Return (X, Y) of the center of cell containing provided text 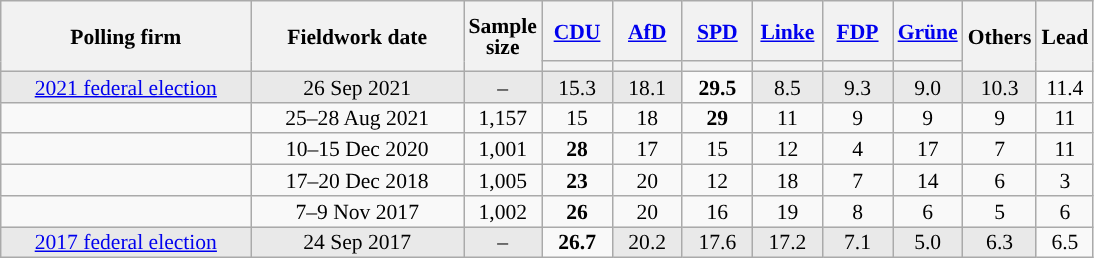
3 (1064, 180)
1,157 (503, 118)
18.1 (647, 86)
1,001 (503, 150)
10.3 (1000, 86)
17.2 (787, 242)
Fieldwork date (358, 36)
17.6 (717, 242)
26.7 (577, 242)
25–28 Aug 2021 (358, 118)
SPD (717, 31)
26 (577, 212)
2017 federal election (126, 242)
10–15 Dec 2020 (358, 150)
7.1 (857, 242)
8.5 (787, 86)
1,002 (503, 212)
CDU (577, 31)
9.3 (857, 86)
26 Sep 2021 (358, 86)
8 (857, 212)
5.0 (928, 242)
29 (717, 118)
9.0 (928, 86)
11.4 (1064, 86)
24 Sep 2017 (358, 242)
Grüne (928, 31)
5 (1000, 212)
7–9 Nov 2017 (358, 212)
Samplesize (503, 36)
Polling firm (126, 36)
AfD (647, 31)
16 (717, 212)
15.3 (577, 86)
14 (928, 180)
Linke (787, 31)
Lead (1064, 36)
FDP (857, 31)
23 (577, 180)
17–20 Dec 2018 (358, 180)
20.2 (647, 242)
28 (577, 150)
4 (857, 150)
Others (1000, 36)
6.5 (1064, 242)
1,005 (503, 180)
6.3 (1000, 242)
29.5 (717, 86)
2021 federal election (126, 86)
19 (787, 212)
